Pinpoint the cell where the given text exists, returning its (X, Y) midpoint coordinate. 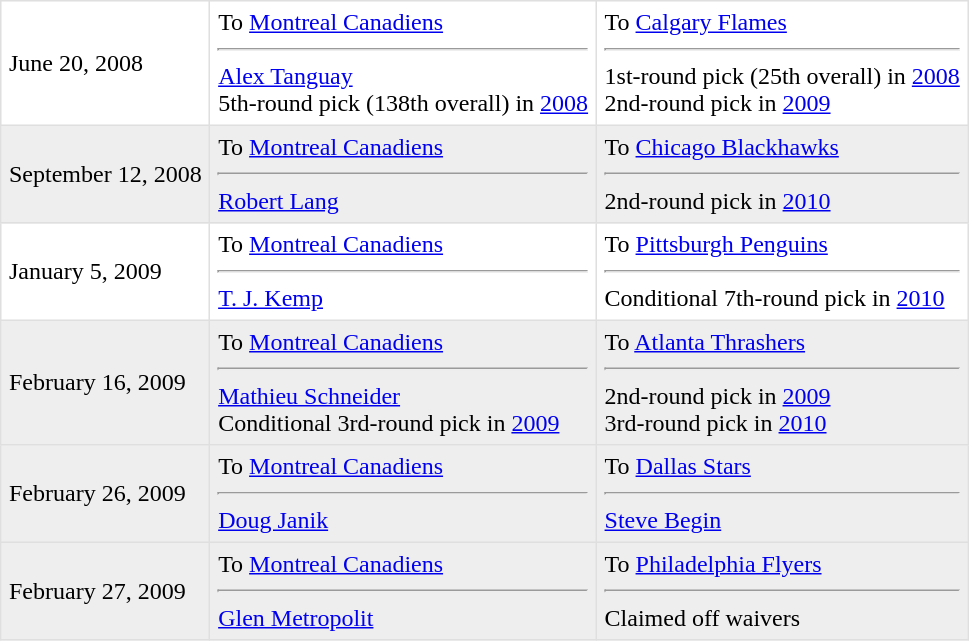
To Philadelphia Flyers Claimed off waivers (782, 591)
June 20, 2008 (106, 63)
September 12, 2008 (106, 174)
To Montreal Canadiens T. J. Kemp (403, 272)
To Chicago Blackhawks 2nd-round pick in 2010 (782, 174)
February 16, 2009 (106, 382)
To Calgary Flames 1st-round pick (25th overall) in 20082nd-round pick in 2009 (782, 63)
To Atlanta Thrashers 2nd-round pick in 2009 3rd-round pick in 2010 (782, 382)
January 5, 2009 (106, 272)
To Montreal Canadiens Glen Metropolit (403, 591)
To Montreal Canadiens Alex Tanguay5th-round pick (138th overall) in 2008 (403, 63)
To Dallas Stars Steve Begin (782, 494)
To Montreal Canadiens Mathieu Schneider Conditional 3rd-round pick in 2009 (403, 382)
February 26, 2009 (106, 494)
February 27, 2009 (106, 591)
To Pittsburgh Penguins Conditional 7th-round pick in 2010 (782, 272)
To Montreal Canadiens Doug Janik (403, 494)
To Montreal Canadiens Robert Lang (403, 174)
